Return (x, y) of the center of cell containing provided text 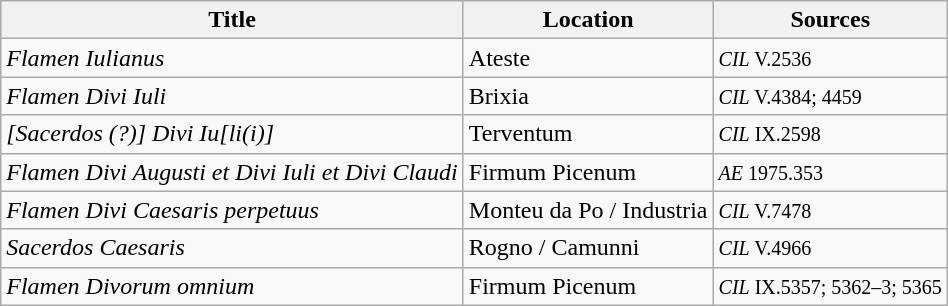
Flamen Divorum omnium (232, 286)
Flamen Divi Iuli (232, 96)
Ateste (588, 58)
Terventum (588, 134)
CIL IX.2598 (830, 134)
Flamen Divi Caesaris perpetuus (232, 210)
Rogno / Camunni (588, 248)
Title (232, 20)
[Sacerdos (?)] Divi Iu[li(i)] (232, 134)
Brixia (588, 96)
AE 1975.353 (830, 172)
CIL V.4966 (830, 248)
Sacerdos Caesaris (232, 248)
CIL IX.5357; 5362–3; 5365 (830, 286)
Flamen Divi Augusti et Divi Iuli et Divi Claudi (232, 172)
CIL V.2536 (830, 58)
CIL V.4384; 4459 (830, 96)
CIL V.7478 (830, 210)
Flamen Iulianus (232, 58)
Monteu da Po / Industria (588, 210)
Location (588, 20)
Sources (830, 20)
